Detect which cell encompasses the target text, then output its (x, y) center coordinate. 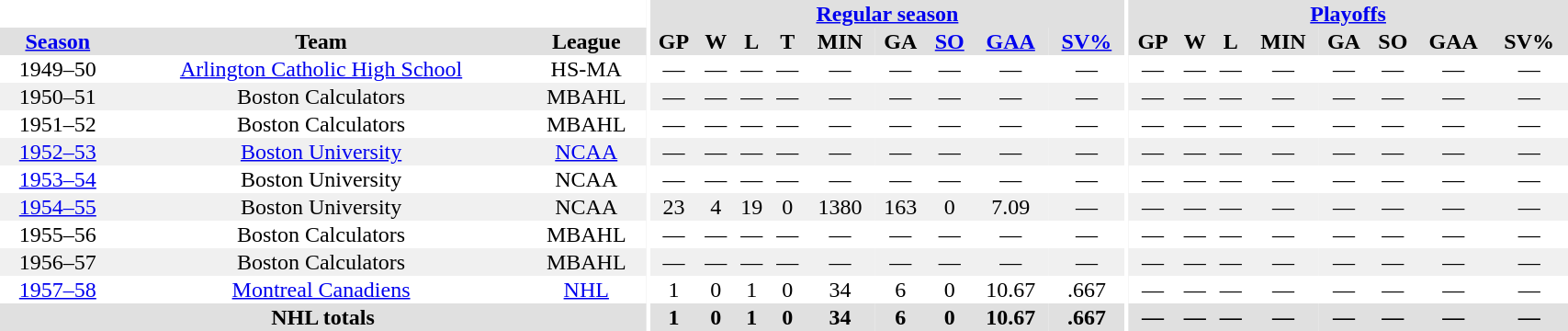
4 (716, 207)
Montreal Canadiens (321, 290)
23 (673, 207)
Team (321, 41)
NHL (586, 290)
1949–50 (58, 69)
163 (900, 207)
Playoffs (1348, 14)
1953–54 (58, 179)
HS-MA (586, 69)
1950–51 (58, 97)
T (788, 41)
Regular season (887, 14)
1952–53 (58, 152)
19 (751, 207)
1955–56 (58, 234)
NHL totals (323, 317)
1951–52 (58, 124)
League (586, 41)
1954–55 (58, 207)
Season (58, 41)
7.09 (1010, 207)
1956–57 (58, 262)
1380 (840, 207)
1957–58 (58, 290)
Arlington Catholic High School (321, 69)
